Return (x, y) of the center of cell containing provided text 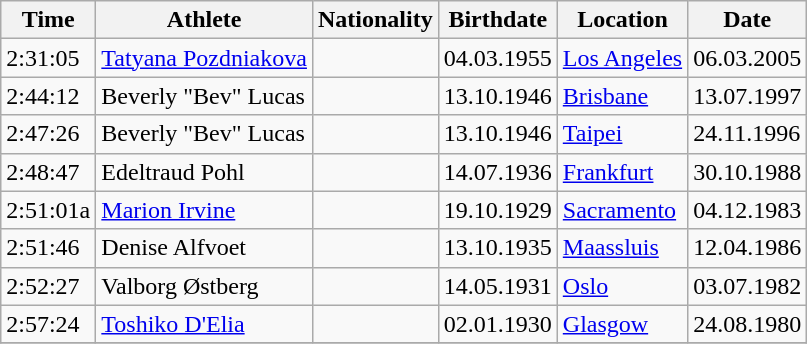
30.10.1988 (748, 172)
2:57:24 (48, 324)
2:52:27 (48, 286)
Location (622, 20)
13.07.1997 (748, 96)
Sacramento (622, 210)
Los Angeles (622, 58)
Nationality (375, 20)
14.05.1931 (498, 286)
Time (48, 20)
24.11.1996 (748, 134)
Glasgow (622, 324)
04.12.1983 (748, 210)
06.03.2005 (748, 58)
Valborg Østberg (204, 286)
2:44:12 (48, 96)
Denise Alfvoet (204, 248)
2:47:26 (48, 134)
24.08.1980 (748, 324)
Birthdate (498, 20)
Toshiko D'Elia (204, 324)
02.01.1930 (498, 324)
Oslo (622, 286)
12.04.1986 (748, 248)
04.03.1955 (498, 58)
2:31:05 (48, 58)
Date (748, 20)
Brisbane (622, 96)
19.10.1929 (498, 210)
13.10.1935 (498, 248)
Taipei (622, 134)
2:48:47 (48, 172)
Athlete (204, 20)
Frankfurt (622, 172)
03.07.1982 (748, 286)
2:51:46 (48, 248)
Maassluis (622, 248)
14.07.1936 (498, 172)
Tatyana Pozdniakova (204, 58)
Marion Irvine (204, 210)
2:51:01a (48, 210)
Edeltraud Pohl (204, 172)
